Locate the cell with the specified text and output its [X, Y] center coordinate. 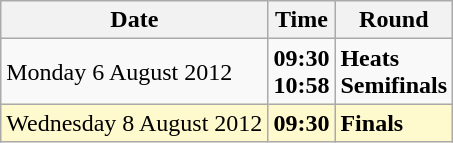
Monday 6 August 2012 [134, 72]
Date [134, 20]
HeatsSemifinals [394, 72]
Wednesday 8 August 2012 [134, 123]
Time [302, 20]
09:3010:58 [302, 72]
Finals [394, 123]
Round [394, 20]
09:30 [302, 123]
